Extract the (X, Y) coordinate from the center of the cell holding the provided text.  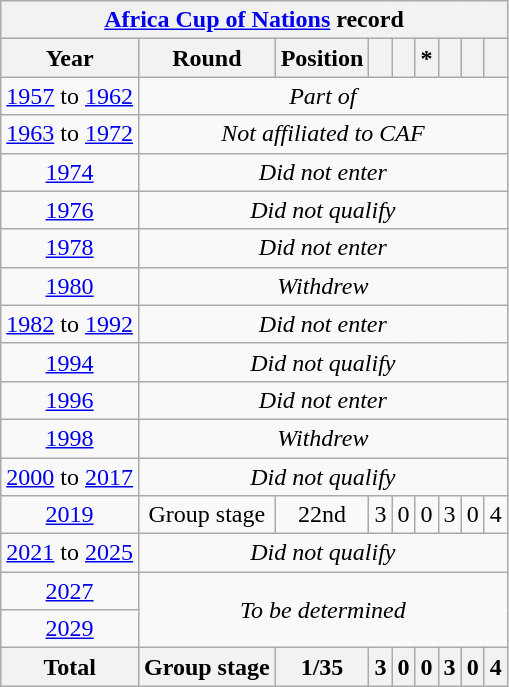
2000 to 2017 (70, 477)
Year (70, 58)
To be determined (322, 610)
Africa Cup of Nations record (254, 20)
2019 (70, 515)
1974 (70, 172)
2027 (70, 591)
2021 to 2025 (70, 553)
22nd (322, 515)
1978 (70, 248)
Round (206, 58)
Not affiliated to CAF (322, 134)
Part of (322, 96)
1976 (70, 210)
1982 to 1992 (70, 324)
1/35 (322, 667)
1996 (70, 400)
1998 (70, 438)
2029 (70, 629)
Total (70, 667)
1980 (70, 286)
1957 to 1962 (70, 96)
1963 to 1972 (70, 134)
Position (322, 58)
* (426, 58)
1994 (70, 362)
